Pinpoint the cell where the given text exists, returning its (X, Y) midpoint coordinate. 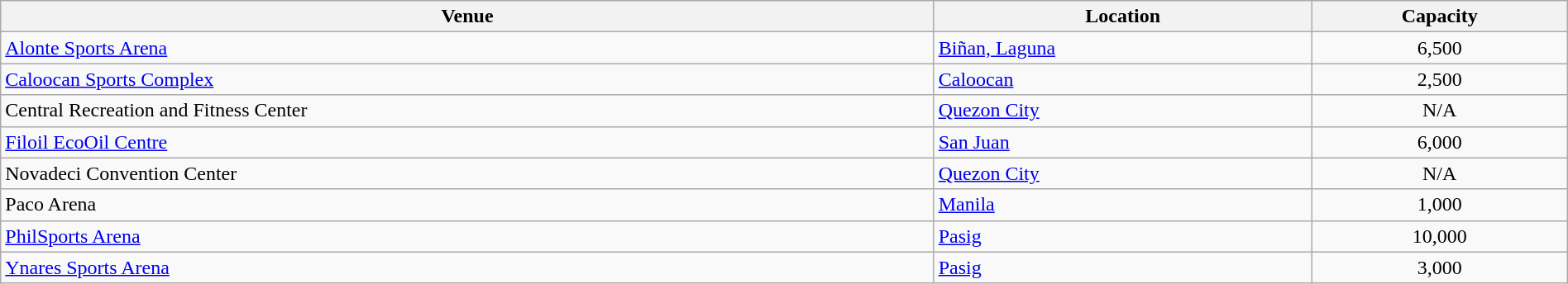
Caloocan (1123, 79)
Caloocan Sports Complex (467, 79)
PhilSports Arena (467, 236)
Alonte Sports Arena (467, 48)
Central Recreation and Fitness Center (467, 111)
2,500 (1439, 79)
6,000 (1439, 142)
Location (1123, 17)
10,000 (1439, 236)
1,000 (1439, 205)
Venue (467, 17)
Manila (1123, 205)
Filoil EcoOil Centre (467, 142)
6,500 (1439, 48)
Ynares Sports Arena (467, 267)
San Juan (1123, 142)
Capacity (1439, 17)
Novadeci Convention Center (467, 173)
3,000 (1439, 267)
Biñan, Laguna (1123, 48)
Paco Arena (467, 205)
